Find where the given text appears and provide that cell's center as [x, y] coordinate. 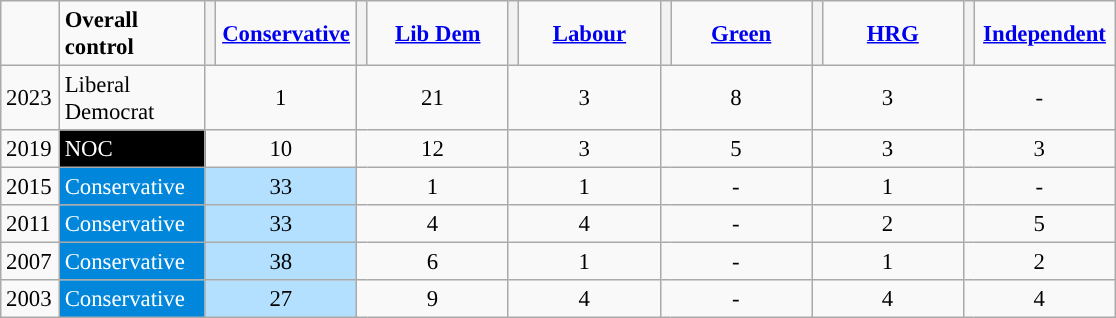
8 [736, 98]
2019 [30, 149]
2011 [30, 224]
NOC [132, 149]
HRG [892, 34]
10 [281, 149]
Independent [1044, 34]
Lib Dem [438, 34]
Overall control [132, 34]
Green [742, 34]
6 [433, 262]
Liberal Democrat [132, 98]
38 [281, 262]
2023 [30, 98]
2003 [30, 299]
Labour [590, 34]
2007 [30, 262]
27 [281, 299]
2015 [30, 187]
12 [433, 149]
9 [433, 299]
21 [433, 98]
